Return the [X, Y] coordinate for the center point of the cell that contains the specified text.  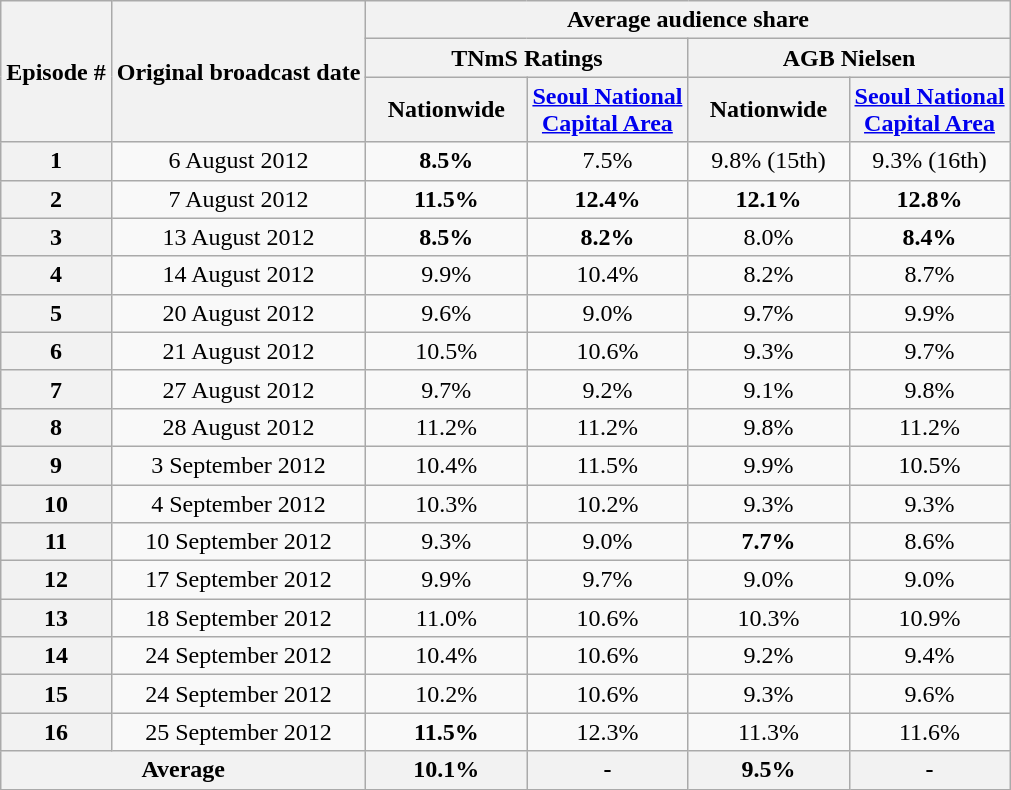
14 August 2012 [238, 275]
Episode # [56, 72]
12 [56, 580]
12.8% [930, 199]
11 [56, 542]
11.3% [768, 732]
7.5% [608, 161]
13 [56, 618]
9.4% [930, 656]
7 August 2012 [238, 199]
9 [56, 465]
Original broadcast date [238, 72]
12.3% [608, 732]
13 August 2012 [238, 237]
3 September 2012 [238, 465]
8.7% [930, 275]
AGB Nielsen [849, 58]
9.8% (15th) [768, 161]
3 [56, 237]
15 [56, 694]
8 [56, 427]
28 August 2012 [238, 427]
5 [56, 313]
2 [56, 199]
25 September 2012 [238, 732]
Average audience share [688, 20]
10 September 2012 [238, 542]
1 [56, 161]
10 [56, 503]
8.4% [930, 237]
18 September 2012 [238, 618]
9.1% [768, 389]
12.4% [608, 199]
10.1% [446, 770]
14 [56, 656]
8.0% [768, 237]
17 September 2012 [238, 580]
4 [56, 275]
6 August 2012 [238, 161]
11.0% [446, 618]
21 August 2012 [238, 351]
7 [56, 389]
11.6% [930, 732]
TNmS Ratings [527, 58]
12.1% [768, 199]
9.5% [768, 770]
Average [184, 770]
8.6% [930, 542]
6 [56, 351]
7.7% [768, 542]
4 September 2012 [238, 503]
9.3% (16th) [930, 161]
27 August 2012 [238, 389]
16 [56, 732]
10.9% [930, 618]
20 August 2012 [238, 313]
